Scan for the cell matching the given text and deliver its (x, y) coordinate at center. 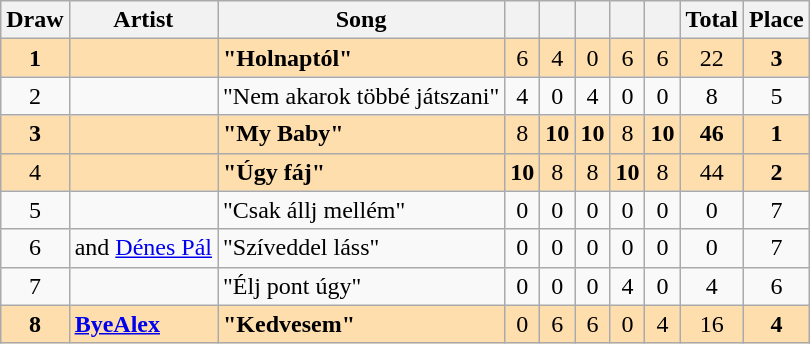
44 (712, 172)
"Csak állj mellém" (362, 210)
Song (362, 20)
46 (712, 134)
"Holnaptól" (362, 58)
"Nem akarok többé játszani" (362, 96)
"Úgy fáj" (362, 172)
Total (712, 20)
"Kedvesem" (362, 324)
Draw (35, 20)
"My Baby" (362, 134)
Artist (143, 20)
ByeAlex (143, 324)
"Szíveddel láss" (362, 248)
16 (712, 324)
Place (777, 20)
22 (712, 58)
"Élj pont úgy" (362, 286)
and Dénes Pál (143, 248)
